Scan for the cell matching the given text and deliver its [x, y] coordinate at center. 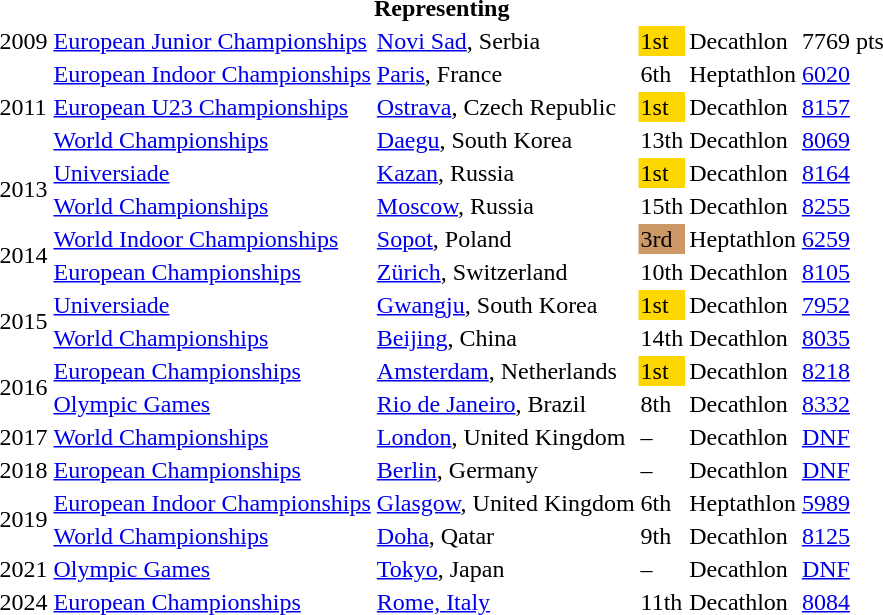
3rd [662, 239]
Beijing, China [506, 338]
London, United Kingdom [506, 437]
Gwangju, South Korea [506, 305]
Tokyo, Japan [506, 569]
European U23 Championships [212, 107]
14th [662, 338]
8th [662, 404]
13th [662, 140]
Daegu, South Korea [506, 140]
Paris, France [506, 74]
10th [662, 272]
Novi Sad, Serbia [506, 41]
Berlin, Germany [506, 470]
Rio de Janeiro, Brazil [506, 404]
15th [662, 206]
Kazan, Russia [506, 173]
Sopot, Poland [506, 239]
Zürich, Switzerland [506, 272]
9th [662, 536]
Amsterdam, Netherlands [506, 371]
World Indoor Championships [212, 239]
Doha, Qatar [506, 536]
European Junior Championships [212, 41]
Moscow, Russia [506, 206]
Ostrava, Czech Republic [506, 107]
Glasgow, United Kingdom [506, 503]
